From the cell containing the given text, extract its center point as [x, y] coordinate. 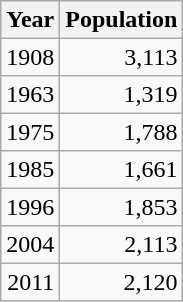
1975 [30, 132]
1,661 [122, 170]
Year [30, 20]
1996 [30, 206]
1,853 [122, 206]
1963 [30, 94]
Population [122, 20]
1,319 [122, 94]
1,788 [122, 132]
3,113 [122, 56]
2011 [30, 282]
2004 [30, 244]
1908 [30, 56]
2,120 [122, 282]
2,113 [122, 244]
1985 [30, 170]
